Return (X, Y) of the center of cell containing provided text 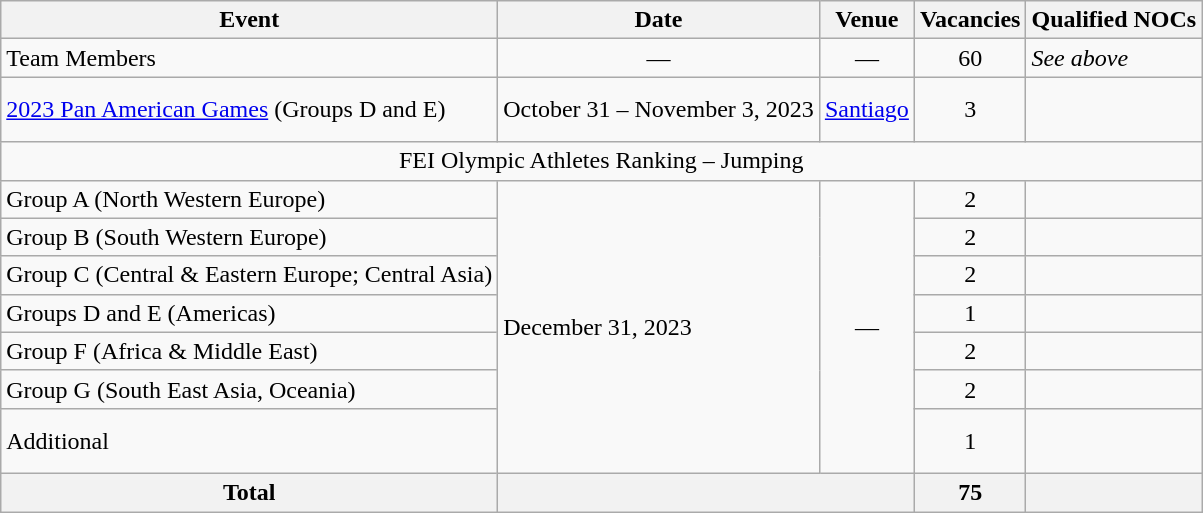
Event (250, 20)
December 31, 2023 (659, 326)
Group F (Africa & Middle East) (250, 351)
Vacancies (970, 20)
Group B (South Western Europe) (250, 237)
Venue (866, 20)
Group C (Central & Eastern Europe; Central Asia) (250, 275)
See above (1114, 58)
Santiago (866, 110)
Group A (North Western Europe) (250, 199)
75 (970, 492)
Qualified NOCs (1114, 20)
Total (250, 492)
3 (970, 110)
Date (659, 20)
Groups D and E (Americas) (250, 313)
Team Members (250, 58)
October 31 – November 3, 2023 (659, 110)
2023 Pan American Games (Groups D and E) (250, 110)
Group G (South East Asia, Oceania) (250, 389)
60 (970, 58)
Additional (250, 440)
FEI Olympic Athletes Ranking – Jumping (602, 161)
